Identify which cell holds the provided text, then report its (x, y) central coordinate. 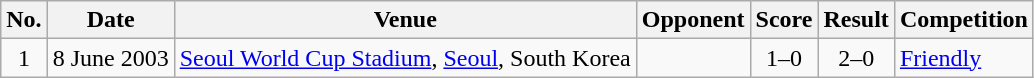
Competition (964, 20)
Score (784, 20)
8 June 2003 (110, 58)
Friendly (964, 58)
No. (24, 20)
2–0 (856, 58)
1 (24, 58)
Seoul World Cup Stadium, Seoul, South Korea (405, 58)
Opponent (693, 20)
1–0 (784, 58)
Venue (405, 20)
Date (110, 20)
Result (856, 20)
